Detect which cell encompasses the target text, then output its [X, Y] center coordinate. 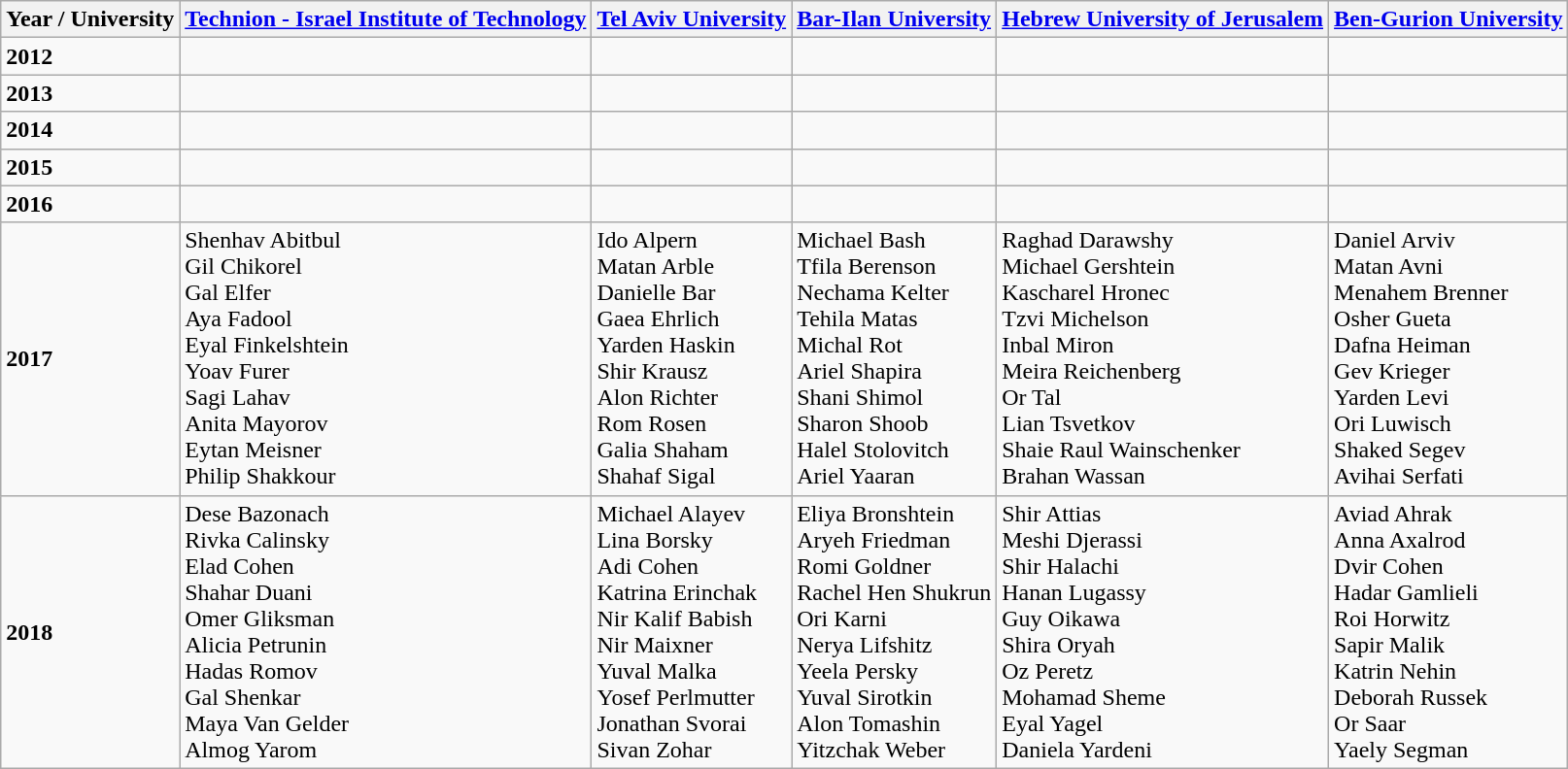
Bar-Ilan University [894, 19]
Ido AlpernMatan ArbleDanielle BarGaea EhrlichYarden HaskinShir KrauszAlon RichterRom RosenGalia ShahamShahaf Sigal [692, 359]
Raghad DarawshyMichael GershteinKascharel HronecTzvi MichelsonInbal MironMeira ReichenbergOr TalLian TsvetkovShaie Raul WainschenkerBrahan Wassan [1163, 359]
Daniel ArvivMatan AvniMenahem BrennerOsher GuetaDafna HeimanGev KriegerYarden LeviOri LuwischShaked SegevAvihai Serfati [1449, 359]
Hebrew University of Jerusalem [1163, 19]
Michael AlayevLina BorskyAdi CohenKatrina ErinchakNir Kalif BabishNir MaixnerYuval MalkaYosef PerlmutterJonathan SvoraiSivan Zohar [692, 631]
Aviad AhrakAnna AxalrodDvir CohenHadar GamlieliRoi HorwitzSapir MalikKatrin NehinDeborah RussekOr SaarYaely Segman [1449, 631]
Tel Aviv University [692, 19]
2017 [90, 359]
Year / University [90, 19]
Michael BashTfila BerensonNechama KelterTehila MatasMichal RotAriel ShapiraShani ShimolSharon ShoobHalel StolovitchAriel Yaaran [894, 359]
2013 [90, 93]
Shir AttiasMeshi DjerassiShir HalachiHanan LugassyGuy OikawaShira OryahOz PeretzMohamad ShemeEyal YagelDaniela Yardeni [1163, 631]
Shenhav AbitbulGil ChikorelGal ElferAya FadoolEyal FinkelshteinYoav FurerSagi LahavAnita MayorovEytan MeisnerPhilip Shakkour [386, 359]
Ben-Gurion University [1449, 19]
Technion - Israel Institute of Technology [386, 19]
Dese BazonachRivka CalinskyElad CohenShahar DuaniOmer GliksmanAlicia PetruninHadas RomovGal ShenkarMaya Van GelderAlmog Yarom [386, 631]
2018 [90, 631]
2015 [90, 167]
Eliya BronshteinAryeh FriedmanRomi GoldnerRachel Hen ShukrunOri KarniNerya LifshitzYeela PerskyYuval SirotkinAlon TomashinYitzchak Weber [894, 631]
2016 [90, 204]
2012 [90, 56]
2014 [90, 130]
